Scan for the cell matching the given text and deliver its (x, y) coordinate at center. 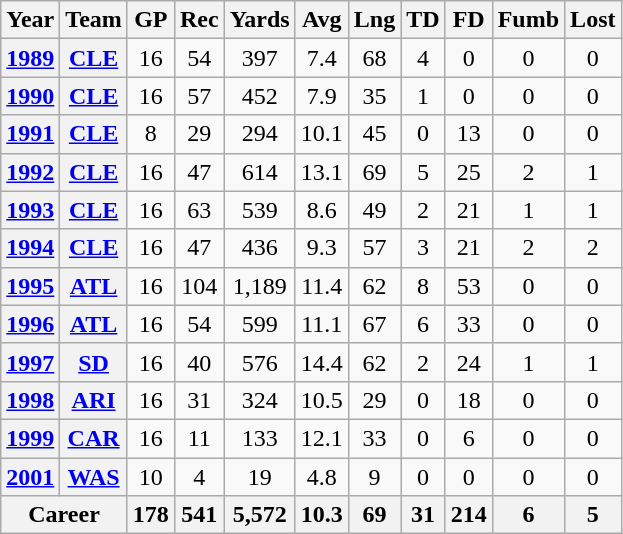
1996 (30, 324)
11.4 (322, 286)
13.1 (322, 172)
2001 (30, 477)
TD (423, 20)
1993 (30, 210)
10 (150, 477)
Avg (322, 20)
133 (260, 438)
7.9 (322, 96)
1,189 (260, 286)
10.5 (322, 400)
12.1 (322, 438)
8.6 (322, 210)
1991 (30, 134)
40 (199, 362)
9 (374, 477)
Rec (199, 20)
4.8 (322, 477)
19 (260, 477)
1998 (30, 400)
FD (468, 20)
63 (199, 210)
68 (374, 58)
53 (468, 286)
7.4 (322, 58)
1999 (30, 438)
SD (94, 362)
GP (150, 20)
24 (468, 362)
Fumb (528, 20)
1997 (30, 362)
178 (150, 515)
3 (423, 248)
5,572 (260, 515)
599 (260, 324)
11.1 (322, 324)
67 (374, 324)
104 (199, 286)
Lng (374, 20)
452 (260, 96)
1995 (30, 286)
Lost (593, 20)
436 (260, 248)
324 (260, 400)
214 (468, 515)
1992 (30, 172)
10.3 (322, 515)
14.4 (322, 362)
11 (199, 438)
Team (94, 20)
ARI (94, 400)
45 (374, 134)
49 (374, 210)
10.1 (322, 134)
614 (260, 172)
Career (64, 515)
Yards (260, 20)
18 (468, 400)
576 (260, 362)
1989 (30, 58)
1994 (30, 248)
541 (199, 515)
397 (260, 58)
1990 (30, 96)
CAR (94, 438)
25 (468, 172)
13 (468, 134)
294 (260, 134)
35 (374, 96)
539 (260, 210)
WAS (94, 477)
9.3 (322, 248)
Year (30, 20)
